Identify which cell holds the provided text, then report its [x, y] central coordinate. 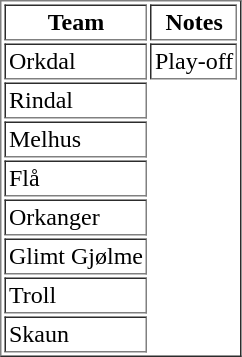
Troll [76, 296]
Notes [194, 22]
Team [76, 22]
Orkdal [76, 62]
Play-off [194, 62]
Flå [76, 178]
Rindal [76, 100]
Skaun [76, 334]
Melhus [76, 140]
Orkanger [76, 218]
Glimt Gjølme [76, 256]
